Scan for the cell matching the given text and deliver its [X, Y] coordinate at center. 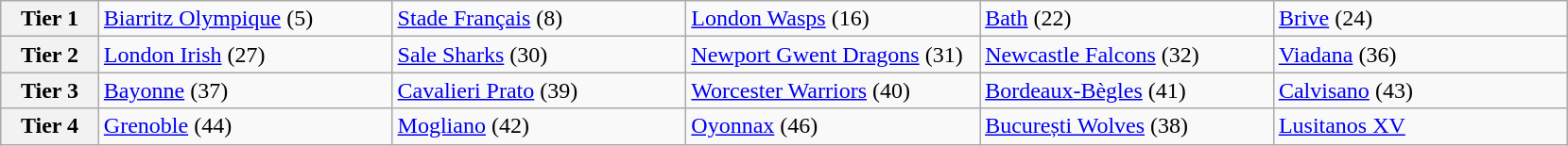
Bayonne (37) [246, 90]
London Irish (27) [246, 55]
Brive (24) [1420, 19]
Oyonnax (46) [834, 126]
Grenoble (44) [246, 126]
Viadana (36) [1420, 55]
Cavalieri Prato (39) [539, 90]
Lusitanos XV [1420, 126]
London Wasps (16) [834, 19]
Stade Français (8) [539, 19]
Newport Gwent Dragons (31) [834, 55]
Biarritz Olympique (5) [246, 19]
Worcester Warriors (40) [834, 90]
Tier 3 [50, 90]
Mogliano (42) [539, 126]
Bath (22) [1127, 19]
Calvisano (43) [1420, 90]
Newcastle Falcons (32) [1127, 55]
Tier 1 [50, 19]
București Wolves (38) [1127, 126]
Tier 4 [50, 126]
Bordeaux-Bègles (41) [1127, 90]
Sale Sharks (30) [539, 55]
Tier 2 [50, 55]
